Scan for the cell matching the given text and deliver its [X, Y] coordinate at center. 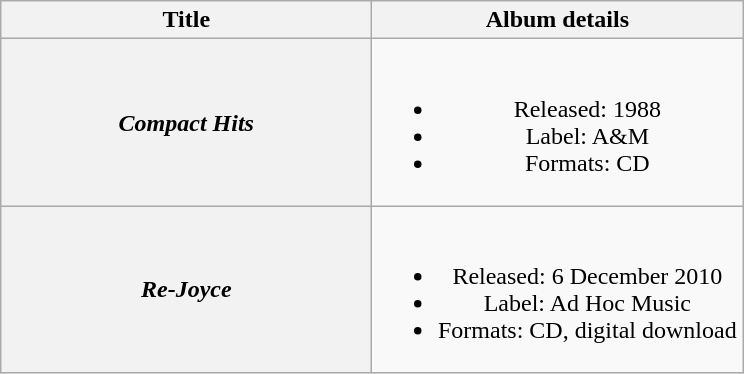
Compact Hits [186, 122]
Released: 1988Label: A&MFormats: CD [558, 122]
Re-Joyce [186, 290]
Released: 6 December 2010Label: Ad Hoc MusicFormats: CD, digital download [558, 290]
Album details [558, 20]
Title [186, 20]
